For the text-containing cell, return its midpoint in [x, y] coordinate format. 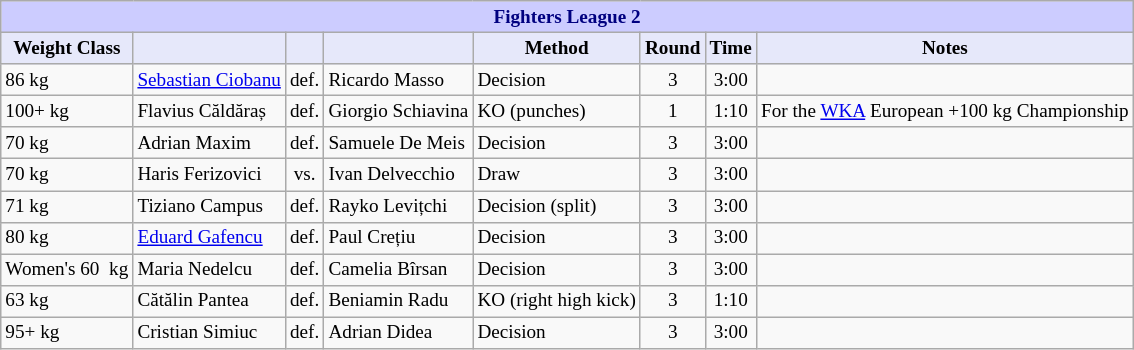
Camelia Bîrsan [398, 270]
Sebastian Ciobanu [210, 80]
86 kg [67, 80]
Ricardo Masso [398, 80]
100+ kg [67, 111]
KO (punches) [556, 111]
Maria Nedelcu [210, 270]
1 [672, 111]
Notes [944, 48]
vs. [304, 175]
63 kg [67, 301]
Flavius Căldăraș [210, 111]
Time [730, 48]
Method [556, 48]
Tiziano Campus [210, 206]
Cătălin Pantea [210, 301]
71 kg [67, 206]
Draw [556, 175]
Adrian Didea [398, 333]
Adrian Maxim [210, 143]
Eduard Gafencu [210, 238]
Rayko Levițchi [398, 206]
Paul Crețiu [398, 238]
Samuele De Meis [398, 143]
Beniamin Radu [398, 301]
80 kg [67, 238]
Decision (split) [556, 206]
Ivan Delvecchio [398, 175]
Cristian Simiuc [210, 333]
KO (right high kick) [556, 301]
Round [672, 48]
95+ kg [67, 333]
Fighters League 2 [568, 17]
Giorgio Schiavina [398, 111]
Weight Class [67, 48]
Women's 60 kg [67, 270]
For the WKA European +100 kg Championship [944, 111]
Haris Ferizovici [210, 175]
